Return the (X, Y) coordinate for the center point of the cell that contains the specified text.  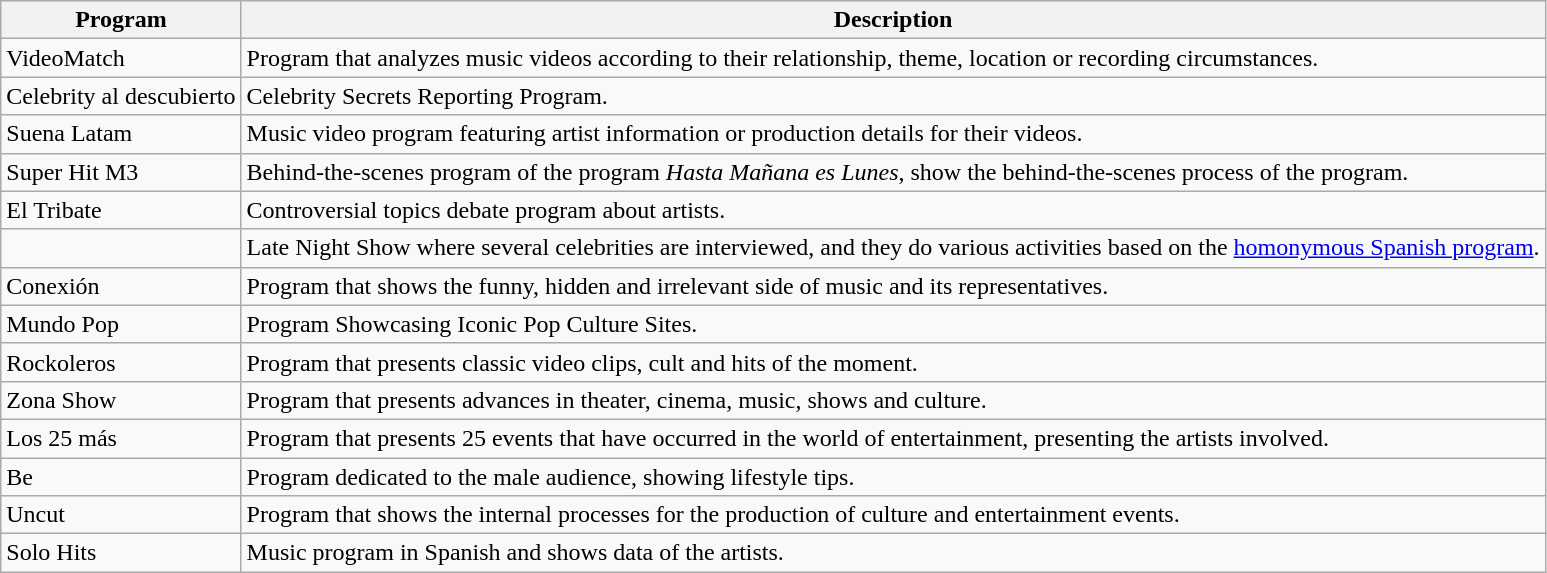
Conexión (121, 286)
Los 25 más (121, 438)
Rockoleros (121, 362)
Late Night Show where several celebrities are interviewed, and they do various activities based on the homonymous Spanish program. (893, 248)
Suena Latam (121, 134)
Program Showcasing Iconic Pop Culture Sites. (893, 324)
Celebrity al descubierto (121, 96)
Mundo Pop (121, 324)
Program that shows the internal processes for the production of culture and entertainment events. (893, 515)
Be (121, 477)
Music program in Spanish and shows data of the artists. (893, 553)
Zona Show (121, 400)
Super Hit M3 (121, 172)
Music video program featuring artist information or production details for their videos. (893, 134)
Program dedicated to the male audience, showing lifestyle tips. (893, 477)
Program that analyzes music videos according to their relationship, theme, location or recording circumstances. (893, 58)
Program that presents classic video clips, cult and hits of the moment. (893, 362)
El Tribate (121, 210)
Description (893, 20)
Controversial topics debate program about artists. (893, 210)
Program (121, 20)
Program that presents advances in theater, cinema, music, shows and culture. (893, 400)
Uncut (121, 515)
Solo Hits (121, 553)
Program that shows the funny, hidden and irrelevant side of music and its representatives. (893, 286)
Celebrity Secrets Reporting Program. (893, 96)
Program that presents 25 events that have occurred in the world of entertainment, presenting the artists involved. (893, 438)
VideoMatch (121, 58)
Behind-the-scenes program of the program Hasta Mañana es Lunes, show the behind-the-scenes process of the program. (893, 172)
